Extract the [X, Y] coordinate from the center of the cell holding the provided text.  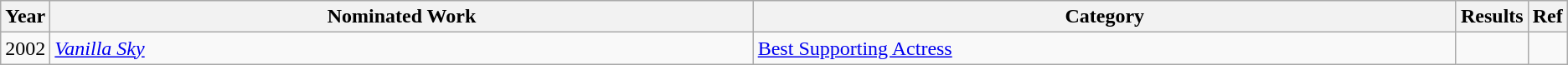
2002 [25, 48]
Best Supporting Actress [1104, 48]
Year [25, 17]
Vanilla Sky [402, 48]
Ref [1548, 17]
Nominated Work [402, 17]
Category [1104, 17]
Results [1492, 17]
